Detect which cell encompasses the target text, then output its (x, y) center coordinate. 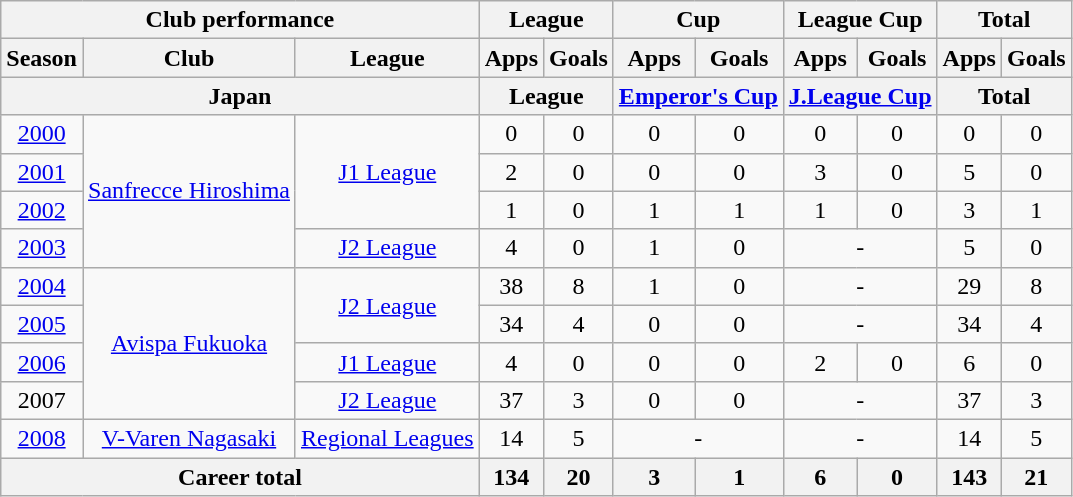
2001 (42, 172)
Japan (240, 96)
29 (969, 286)
2006 (42, 362)
2007 (42, 400)
Cup (698, 20)
Avispa Fukuoka (188, 343)
Career total (240, 477)
2005 (42, 324)
2002 (42, 210)
Regional Leagues (387, 438)
Season (42, 58)
J.League Cup (860, 96)
Club (188, 58)
Club performance (240, 20)
20 (579, 477)
League Cup (860, 20)
143 (969, 477)
38 (511, 286)
21 (1036, 477)
2000 (42, 134)
2004 (42, 286)
134 (511, 477)
2003 (42, 248)
2008 (42, 438)
Emperor's Cup (698, 96)
Sanfrecce Hiroshima (188, 191)
V-Varen Nagasaki (188, 438)
